Identify which cell holds the provided text, then report its [X, Y] central coordinate. 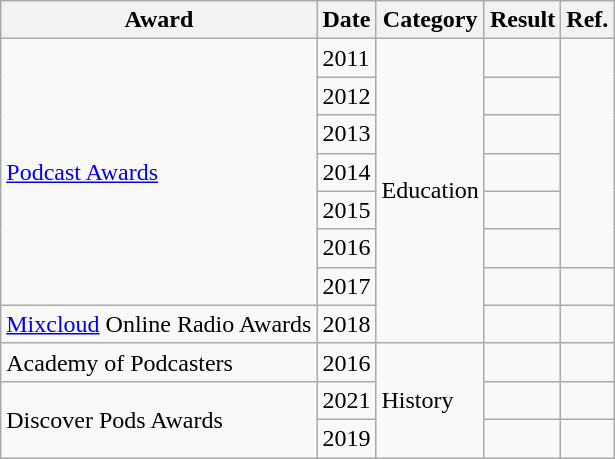
2015 [346, 210]
Ref. [588, 20]
Education [430, 191]
Date [346, 20]
History [430, 400]
2019 [346, 438]
Category [430, 20]
Mixcloud Online Radio Awards [159, 324]
2018 [346, 324]
2021 [346, 400]
2011 [346, 58]
2017 [346, 286]
2014 [346, 172]
Result [522, 20]
Award [159, 20]
Academy of Podcasters [159, 362]
Podcast Awards [159, 172]
2013 [346, 134]
Discover Pods Awards [159, 419]
2012 [346, 96]
